Locate the cell with the specified text and output its (x, y) center coordinate. 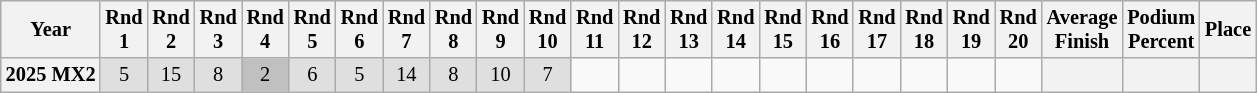
Rnd2 (172, 29)
AverageFinish (1082, 29)
Rnd13 (688, 29)
Rnd5 (312, 29)
Rnd11 (594, 29)
Rnd4 (266, 29)
Rnd14 (736, 29)
Rnd19 (972, 29)
Rnd12 (642, 29)
Rnd20 (1018, 29)
Rnd9 (500, 29)
Rnd18 (924, 29)
Rnd16 (830, 29)
Rnd8 (454, 29)
2025 MX2 (51, 75)
15 (172, 75)
7 (548, 75)
Rnd6 (360, 29)
Rnd10 (548, 29)
Rnd15 (782, 29)
10 (500, 75)
2 (266, 75)
Place (1228, 29)
14 (406, 75)
Rnd17 (876, 29)
Rnd1 (124, 29)
Rnd3 (218, 29)
6 (312, 75)
PodiumPercent (1161, 29)
Rnd7 (406, 29)
Year (51, 29)
